Detect which cell encompasses the target text, then output its [x, y] center coordinate. 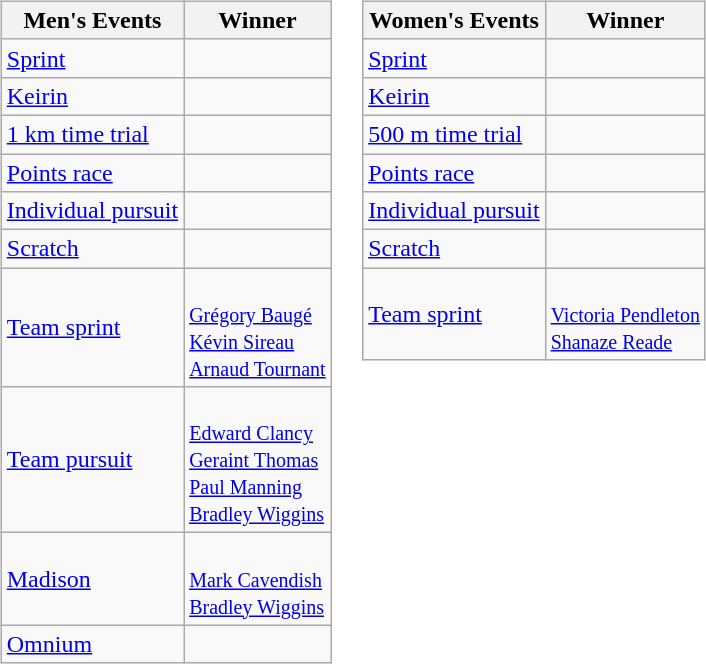
Mark CavendishBradley Wiggins [258, 579]
Men's Events [92, 20]
Edward ClancyGeraint ThomasPaul ManningBradley Wiggins [258, 460]
Victoria PendletonShanaze Reade [625, 314]
Madison [92, 579]
1 km time trial [92, 134]
Grégory BaugéKévin SireauArnaud Tournant [258, 328]
Women's Events [454, 20]
500 m time trial [454, 134]
Team pursuit [92, 460]
Omnium [92, 644]
